Return (X, Y) of the center of cell containing provided text 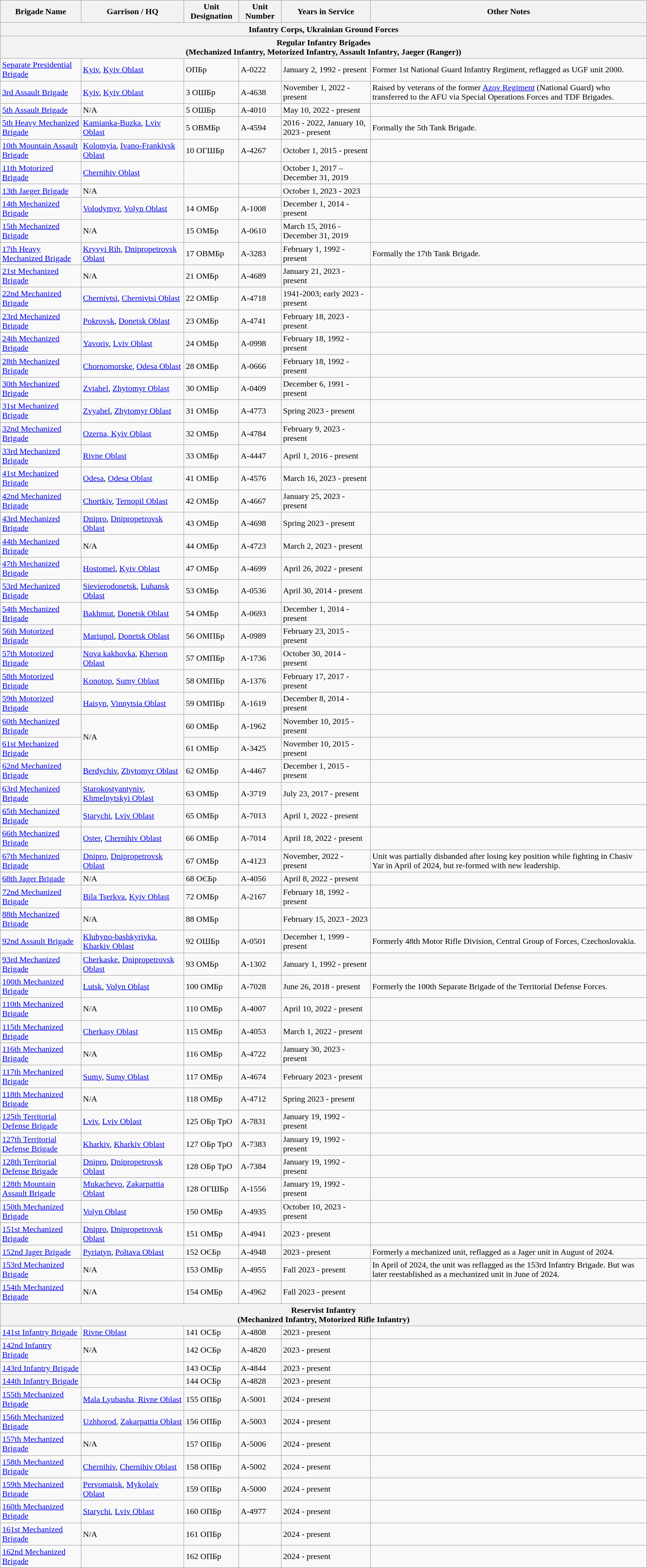
117 ОМБр (212, 1077)
65 ОМБр (212, 816)
Infantry Corps, Ukrainian Ground Forces (323, 29)
April 26, 2022 - present (326, 568)
127th Territorial Defense Brigade (41, 1144)
143rd Infantry Brigade (41, 1368)
151 ОМБр (212, 1234)
A-5006 (260, 1444)
Pokrovsk, Donetsk Oblast (133, 321)
23 ОМБр (212, 321)
A-4941 (260, 1234)
Mukachevo, Zakarpattia Oblast (133, 1189)
Regular Infantry Brigades(Mechanized Infantry, Motorized Infantry, Assault Infantry, Jaeger (Ranger)) (323, 47)
154 ОМБр (212, 1292)
68th Jager Brigade (41, 879)
116 ОМБр (212, 1054)
118 ОМБр (212, 1099)
А-4844 (260, 1368)
Volyn Oblast (133, 1212)
Formerly a mechanized unit, reflagged as a Jager unit in August of 2024. (509, 1252)
5 ОШБр (212, 110)
A-4576 (260, 479)
47th Mechanized Brigade (41, 568)
Zvyahel, Zhytomyr Oblast (133, 411)
March 1, 2022 - present (326, 1032)
30 ОМБр (212, 389)
24th Mechanized Brigade (41, 344)
28 ОМБр (212, 366)
Unit was partially disbanded after losing key position while fighting in Chasiv Yar in April of 2024, but re-formed with new leadership. (509, 861)
14 ОМБр (212, 208)
59 ОМПБр (212, 703)
A-4267 (260, 150)
61st Mechanized Brigade (41, 748)
A-0409 (260, 389)
67th Mechanized Brigade (41, 861)
43 ОМБр (212, 523)
Oster, Chernihiv Oblast (133, 838)
53rd Mechanized Brigade (41, 591)
A-5002 (260, 1467)
Berdychiv, Zhytomyr Oblast (133, 771)
January 30, 2023 - present (326, 1054)
A-5000 (260, 1489)
December 1, 2015 - present (326, 771)
24 ОМБр (212, 344)
144 ОСБр (212, 1381)
А-4820 (260, 1351)
A-1376 (260, 681)
59th Motorized Brigade (41, 703)
A-4674 (260, 1077)
Formerly 48th Motor Rifle Division, Central Group of Forces, Czechoslovakia. (509, 941)
Chernihiv, Chernihiv Oblast (133, 1467)
157th Mechanized Brigade (41, 1444)
Pervomaisk, Mykolaiv Oblast (133, 1489)
15th Mechanized Brigade (41, 231)
A-4123 (260, 861)
92nd Assault Brigade (41, 941)
A-4447 (260, 456)
A-4699 (260, 568)
In April of 2024, the unit was reflagged as the 153rd Infantry Brigade. But was later reestablished as a mechanized unit in June of 2024. (509, 1270)
17 ОВМБр (212, 253)
117th Mechanized Brigade (41, 1077)
43rd Mechanized Brigade (41, 523)
A-0998 (260, 344)
A-4977 (260, 1512)
October 1, 2023 - 2023 (326, 191)
61 ОМБр (212, 748)
A-3283 (260, 253)
14th Mechanized Brigade (41, 208)
February 1, 1992 - present (326, 253)
Haisyn, Vinnytsia Oblast (133, 703)
63rd Mechanized Brigade (41, 793)
A-7014 (260, 838)
141 ОСБр (212, 1333)
160 ОПБр (212, 1512)
A-0501 (260, 941)
58 ОМПБр (212, 681)
67 ОМБр (212, 861)
154th Mechanized Brigade (41, 1292)
A-7831 (260, 1122)
January 2, 1992 - present (326, 70)
April 8, 2022 - present (326, 879)
February 15, 2023 - 2023 (326, 919)
February 17, 2017 - present (326, 681)
Chortkiv, Ternopil Oblast (133, 501)
A-7383 (260, 1144)
December 8, 2014 - present (326, 703)
160th Mechanized Brigade (41, 1512)
3rd Assault Brigade (41, 92)
32 ОМБр (212, 434)
A-1008 (260, 208)
110 ОМБр (212, 1009)
2016 - 2022, January 10, 2023 - present (326, 128)
63 ОМБр (212, 793)
143 ОСБр (212, 1368)
22 ОМБр (212, 299)
159th Mechanized Brigade (41, 1489)
A-3719 (260, 793)
88 ОМБр (212, 919)
A-7013 (260, 816)
Mariupol, Donetsk Oblast (133, 636)
161 ОПБр (212, 1534)
January 25, 2023 - present (326, 501)
28th Mechanized Brigade (41, 366)
157 ОПБр (212, 1444)
A-4010 (260, 110)
Reservist Infantry (Mechanized Infantry, Motorized Rifle Infantry) (323, 1315)
A-4594 (260, 128)
156 ОПБр (212, 1422)
A-0666 (260, 366)
100 ОМБр (212, 987)
Konotop, Sumy Oblast (133, 681)
Formally the 17th Tank Brigade. (509, 253)
15 ОМБр (212, 231)
Unit Designation (212, 12)
A-4962 (260, 1292)
A-4955 (260, 1270)
June 26, 2018 - present (326, 987)
July 23, 2017 - present (326, 793)
Nova kakhovka, Kherson Oblast (133, 658)
A-4698 (260, 523)
68 ОЄБр (212, 879)
October 1, 2015 - present (326, 150)
60 ОМБр (212, 726)
3 ОШБр (212, 92)
10th Mountain Assault Brigade (41, 150)
A-3425 (260, 748)
A-0610 (260, 231)
January 21, 2023 - present (326, 276)
56th Motorized Brigade (41, 636)
October 10, 2023 - present (326, 1212)
144th Infantry Brigade (41, 1381)
A-1962 (260, 726)
Formerly the 100th Separate Brigade of the Territorial Defense Forces. (509, 987)
158 ОПБр (212, 1467)
March 15, 2016 - December 31, 2019 (326, 231)
А-4808 (260, 1333)
42 ОМБр (212, 501)
153rd Mechanized Brigade (41, 1270)
21st Mechanized Brigade (41, 276)
December 1, 1999 - present (326, 941)
57th Motorized Brigade (41, 658)
A-4935 (260, 1212)
60th Mechanized Brigade (41, 726)
Kryvyi Rih, Dnipropetrovsk Oblast (133, 253)
Cherkaske, Dnipropetrovsk Oblast (133, 964)
April 18, 2022 - present (326, 838)
A-4723 (260, 546)
11th Motorized Brigade (41, 173)
Chornomorske, Odesa Oblast (133, 366)
17th Heavy Mechanized Brigade (41, 253)
58th Motorized Brigade (41, 681)
ОПБр (212, 70)
Years in Service (326, 12)
128th Mountain Assault Brigade (41, 1189)
A-4638 (260, 92)
53 ОМБр (212, 591)
41st Mechanized Brigade (41, 479)
152 ОЄБр (212, 1252)
A-0222 (260, 70)
10 ОГШБр (212, 150)
115 ОМБр (212, 1032)
A-4741 (260, 321)
Former 1st National Guard Infantry Regiment, reflagged as UGF unit 2000. (509, 70)
Kolomyia, Ivano-Frankivsk Oblast (133, 150)
62 ОМБр (212, 771)
116th Mechanized Brigade (41, 1054)
Sumy, Sumy Oblast (133, 1077)
April 1, 2022 - present (326, 816)
Odesa, Odesa Oblast (133, 479)
41 ОМБр (212, 479)
92 ОШБр (212, 941)
A-4722 (260, 1054)
31 ОМБр (212, 411)
Lviv, Lviv Oblast (133, 1122)
October 1, 2017 – December 31, 2019 (326, 173)
A-2167 (260, 896)
Chernihiv Oblast (133, 173)
February 18, 2023 - present (326, 321)
Yavoriv, Lviv Oblast (133, 344)
A-4689 (260, 276)
142nd Infantry Brigade (41, 1351)
31st Mechanized Brigade (41, 411)
Brigade Name (41, 12)
13th Jaeger Brigade (41, 191)
161st Mechanized Brigade (41, 1534)
62nd Mechanized Brigade (41, 771)
May 10, 2022 - present (326, 110)
A-4948 (260, 1252)
Pyriatyn, Poltava Oblast (133, 1252)
100th Mechanized Brigade (41, 987)
A-1302 (260, 964)
150 ОМБр (212, 1212)
A-0536 (260, 591)
128 ОБр ТрО (212, 1167)
66 ОМБр (212, 838)
5th Heavy Mechanized Brigade (41, 128)
115th Mechanized Brigade (41, 1032)
March 16, 2023 - present (326, 479)
A-4467 (260, 771)
A-7384 (260, 1167)
A-7028 (260, 987)
Volodymyr, Volyn Oblast (133, 208)
93 ОМБр (212, 964)
158th Mechanized Brigade (41, 1467)
128 ОГШБр (212, 1189)
A-4718 (260, 299)
Kamianka-Buzka, Lviv Oblast (133, 128)
A-0693 (260, 613)
72 ОМБр (212, 896)
5th Assault Brigade (41, 110)
Kharkiv, Kharkiv Oblast (133, 1144)
128th Territorial Defense Brigade (41, 1167)
151st Mechanized Brigade (41, 1234)
33rd Mechanized Brigade (41, 456)
Bila Tserkva, Kyiv Oblast (133, 896)
Bakhmut, Donetsk Oblast (133, 613)
118th Mechanized Brigade (41, 1099)
April 1, 2016 - present (326, 456)
Mala Lyubasha, Rivne Oblast (133, 1399)
Starokostyantyniv, Khmelnytskyi Oblast (133, 793)
Kluhyno-bashkyrivka, Kharkiv Oblast (133, 941)
January 1, 1992 - present (326, 964)
54 ОМБр (212, 613)
33 ОМБр (212, 456)
110th Mechanized Brigade (41, 1009)
Ozerna, Kyiv Oblast (133, 434)
A-4007 (260, 1009)
54th Mechanized Brigade (41, 613)
88th Mechanized Brigade (41, 919)
November 1, 2022 - present (326, 92)
65th Mechanized Brigade (41, 816)
April 10, 2022 - present (326, 1009)
February 9, 2023 - present (326, 434)
162 ОПБр (212, 1557)
162nd Mechanized Brigade (41, 1557)
A-4712 (260, 1099)
Cherkasy Oblast (133, 1032)
159 ОПБр (212, 1489)
155th Mechanized Brigade (41, 1399)
47 ОМБр (212, 568)
66th Mechanized Brigade (41, 838)
April 30, 2014 - present (326, 591)
A-4667 (260, 501)
153 ОМБр (212, 1270)
Unit Number (260, 12)
A-4053 (260, 1032)
Raised by veterans of the former Azov Regiment (National Guard) who transferred to the AFU via Special Operations Forces and TDF Brigades. (509, 92)
A-4784 (260, 434)
152nd Jager Brigade (41, 1252)
150th Mechanized Brigade (41, 1212)
93rd Mechanized Brigade (41, 964)
Hostomel, Kyiv Oblast (133, 568)
A-5001 (260, 1399)
Zviahel, Zhytomyr Oblast (133, 389)
A-1736 (260, 658)
Uzhhorod, Zakarpattia Oblast (133, 1422)
127 ОБр ТрО (212, 1144)
A-4773 (260, 411)
Formally the 5th Tank Brigade. (509, 128)
March 2, 2023 - present (326, 546)
57 ОМПБр (212, 658)
February 23, 2015 - present (326, 636)
44th Mechanized Brigade (41, 546)
125 ОБр ТрО (212, 1122)
Garrison / HQ (133, 12)
Sievierodonetsk, Luhansk Oblast (133, 591)
56 ОМПБр (212, 636)
A-1556 (260, 1189)
December 6, 1991 - present (326, 389)
A-0989 (260, 636)
156th Mechanized Brigade (41, 1422)
22nd Mechanized Brigade (41, 299)
155 ОПБр (212, 1399)
42nd Mechanized Brigade (41, 501)
A-4056 (260, 879)
21 ОМБр (212, 276)
A-5003 (260, 1422)
Separate Presidential Brigade (41, 70)
October 30, 2014 - present (326, 658)
30th Mechanized Brigade (41, 389)
72nd Mechanized Brigade (41, 896)
125th Territorial Defense Brigade (41, 1122)
Lutsk, Volyn Oblast (133, 987)
A-1619 (260, 703)
44 ОМБр (212, 546)
Chernivtsi, Chernivtsi Oblast (133, 299)
November, 2022 - present (326, 861)
1941-2003; early 2023 - present (326, 299)
Other Notes (509, 12)
23rd Mechanized Brigade (41, 321)
141st Infantry Brigade (41, 1333)
142 ОСБр (212, 1351)
32nd Mechanized Brigade (41, 434)
5 ОВМБр (212, 128)
February 2023 - present (326, 1077)
A-4828 (260, 1381)
